Capture the cell that displays the provided text and extract its (x, y) central coordinate. 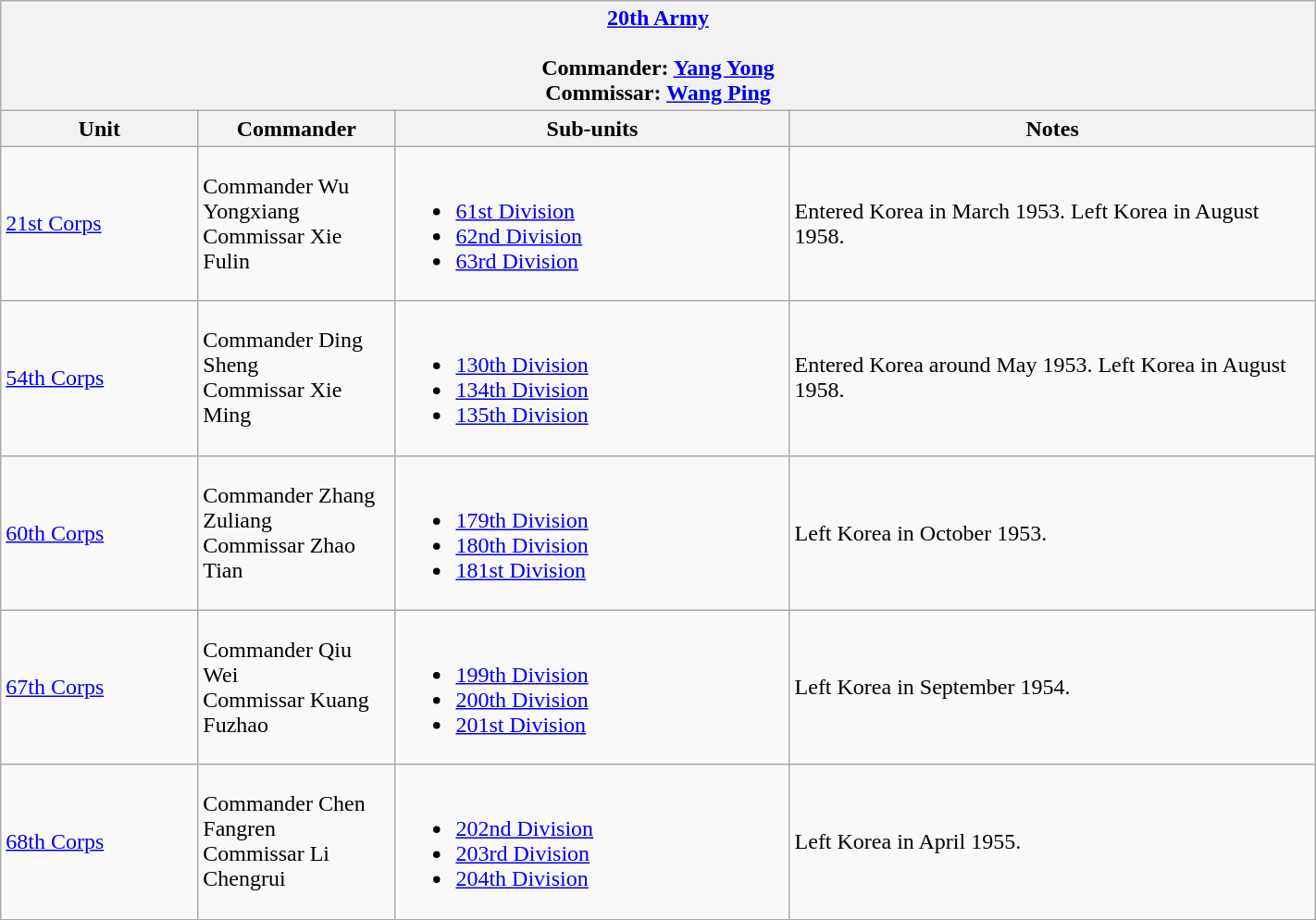
202nd Division203rd Division204th Division (592, 842)
Commander Ding ShengCommissar Xie Ming (296, 378)
61st Division62nd Division63rd Division (592, 224)
60th Corps (100, 533)
199th Division200th Division201st Division (592, 687)
Entered Korea in March 1953. Left Korea in August 1958. (1052, 224)
Left Korea in September 1954. (1052, 687)
Commander Wu YongxiangCommissar Xie Fulin (296, 224)
Commander Zhang ZuliangCommissar Zhao Tian (296, 533)
21st Corps (100, 224)
20th ArmyCommander: Yang Yong Commissar: Wang Ping (658, 56)
54th Corps (100, 378)
179th Division180th Division181st Division (592, 533)
68th Corps (100, 842)
Unit (100, 129)
67th Corps (100, 687)
Notes (1052, 129)
Left Korea in April 1955. (1052, 842)
Commander (296, 129)
Sub-units (592, 129)
Commander Qiu WeiCommissar Kuang Fuzhao (296, 687)
Entered Korea around May 1953. Left Korea in August 1958. (1052, 378)
Commander Chen FangrenCommissar Li Chengrui (296, 842)
Left Korea in October 1953. (1052, 533)
130th Division134th Division135th Division (592, 378)
